Search for the cell housing the specified text and yield its [X, Y] center coordinate. 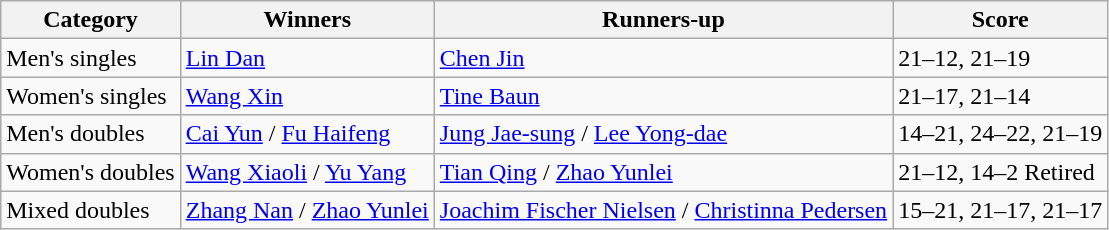
Cai Yun / Fu Haifeng [307, 134]
Tian Qing / Zhao Yunlei [663, 172]
21–12, 21–19 [1000, 58]
14–21, 24–22, 21–19 [1000, 134]
15–21, 21–17, 21–17 [1000, 210]
Men's singles [90, 58]
Category [90, 20]
Runners-up [663, 20]
Wang Xin [307, 96]
Jung Jae-sung / Lee Yong-dae [663, 134]
Score [1000, 20]
Men's doubles [90, 134]
Winners [307, 20]
Women's singles [90, 96]
Joachim Fischer Nielsen / Christinna Pedersen [663, 210]
21–17, 21–14 [1000, 96]
Zhang Nan / Zhao Yunlei [307, 210]
Chen Jin [663, 58]
Tine Baun [663, 96]
21–12, 14–2 Retired [1000, 172]
Wang Xiaoli / Yu Yang [307, 172]
Mixed doubles [90, 210]
Women's doubles [90, 172]
Lin Dan [307, 58]
